Scan for the cell matching the given text and deliver its (x, y) coordinate at center. 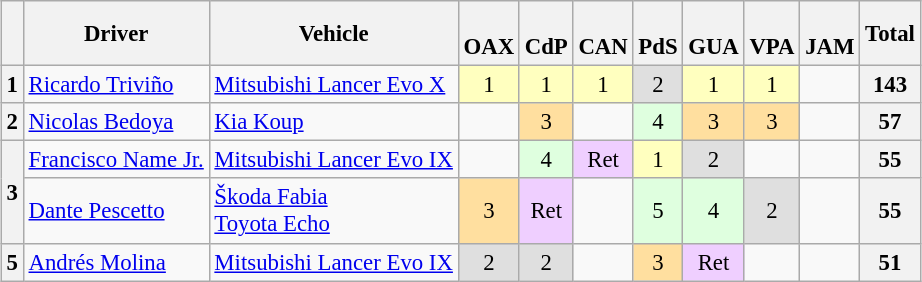
Vehicle (334, 34)
Francisco Name Jr. (116, 160)
Dante Pescetto (116, 210)
Nicolas Bedoya (116, 122)
CAN (603, 34)
GUA (714, 34)
OAX (488, 34)
Total (890, 34)
143 (890, 85)
Driver (116, 34)
PdS (658, 34)
Škoda FabiaToyota Echo (334, 210)
51 (890, 262)
Mitsubishi Lancer Evo X (334, 85)
Kia Koup (334, 122)
JAM (830, 34)
VPA (772, 34)
Ricardo Triviño (116, 85)
Andrés Molina (116, 262)
57 (890, 122)
CdP (546, 34)
